Detect which cell encompasses the target text, then output its [x, y] center coordinate. 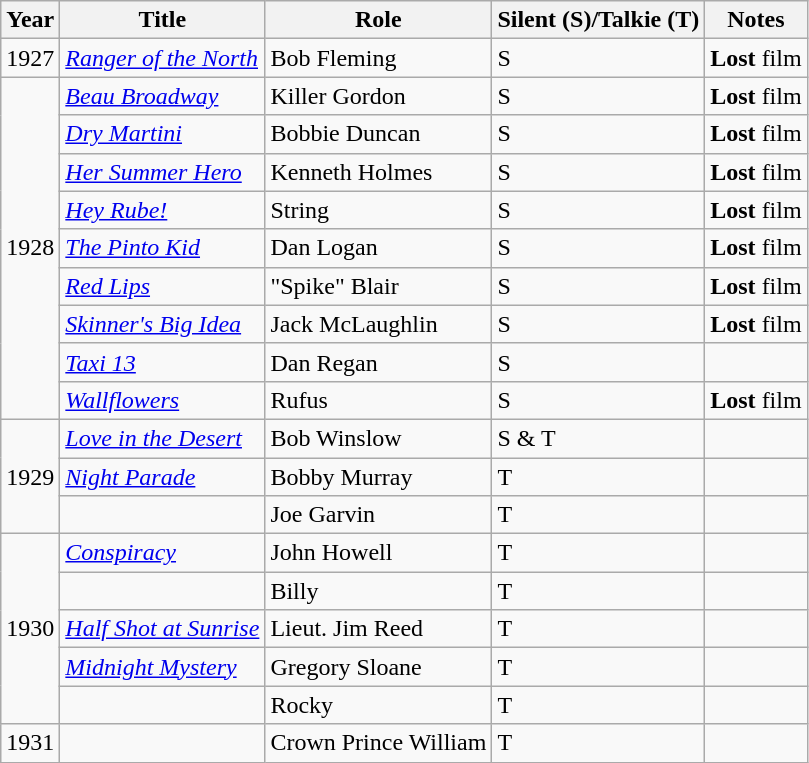
1927 [30, 58]
Wallflowers [162, 400]
Love in the Desert [162, 438]
Lieut. Jim Reed [378, 629]
John Howell [378, 553]
Crown Prince William [378, 743]
Kenneth Holmes [378, 172]
Dan Regan [378, 362]
Hey Rube! [162, 210]
1928 [30, 248]
Dan Logan [378, 248]
Billy [378, 591]
Beau Broadway [162, 96]
Gregory Sloane [378, 667]
Skinner's Big Idea [162, 324]
Rufus [378, 400]
1930 [30, 629]
Title [162, 20]
Red Lips [162, 286]
Notes [756, 20]
1929 [30, 476]
Jack McLaughlin [378, 324]
String [378, 210]
1931 [30, 743]
Bob Fleming [378, 58]
Rocky [378, 705]
Year [30, 20]
Half Shot at Sunrise [162, 629]
Joe Garvin [378, 515]
Killer Gordon [378, 96]
Bobby Murray [378, 477]
Midnight Mystery [162, 667]
Night Parade [162, 477]
Ranger of the North [162, 58]
Dry Martini [162, 134]
"Spike" Blair [378, 286]
Silent (S)/Talkie (T) [598, 20]
Bobbie Duncan [378, 134]
The Pinto Kid [162, 248]
Taxi 13 [162, 362]
Bob Winslow [378, 438]
Her Summer Hero [162, 172]
Conspiracy [162, 553]
Role [378, 20]
S & T [598, 438]
